Search for the cell housing the specified text and yield its (x, y) center coordinate. 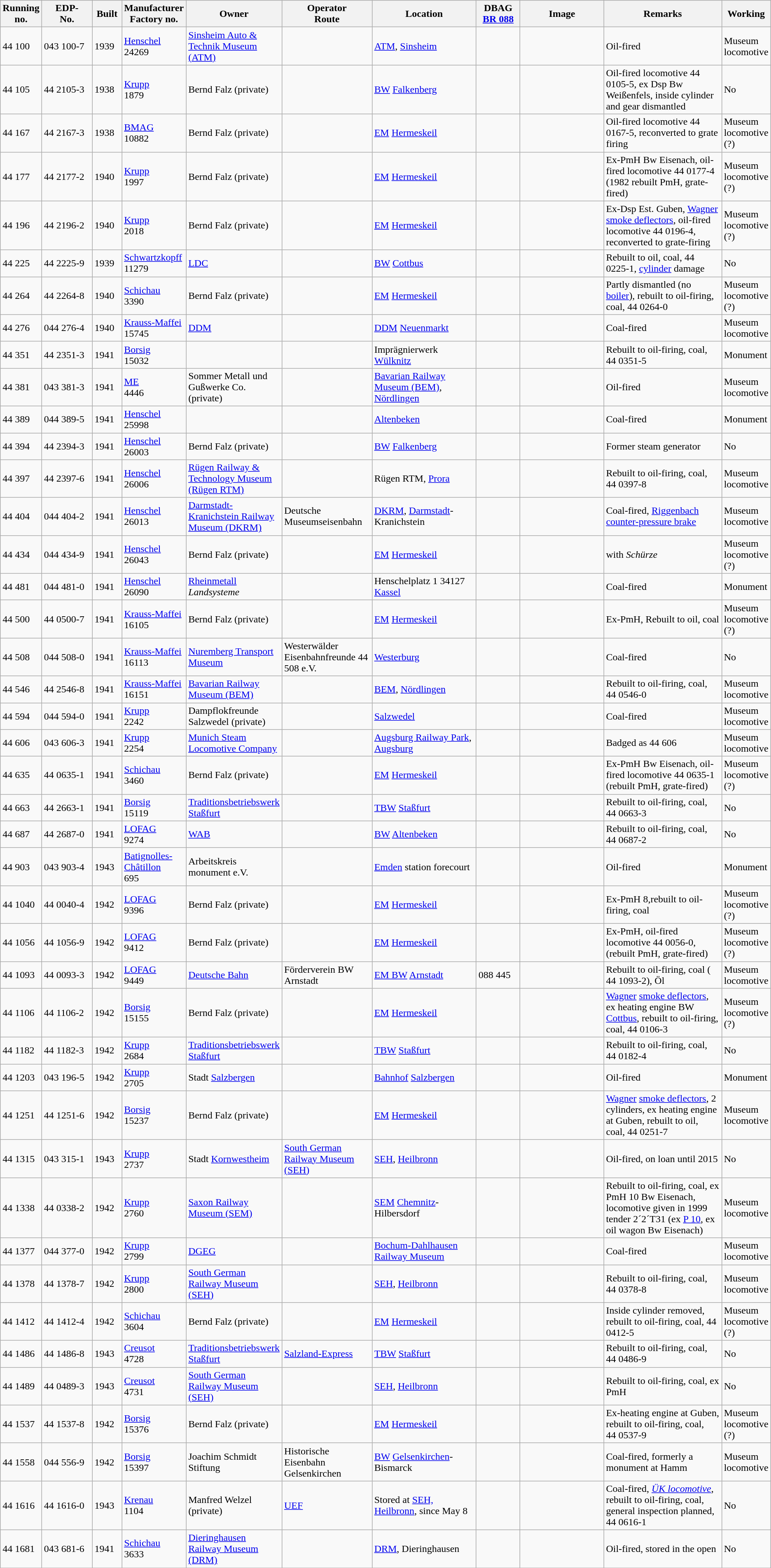
EM BW Arnstadt (424, 975)
Stadt Kornwestheim (234, 1159)
44 2351-3 (67, 355)
44 100 (21, 46)
44 1182-3 (67, 1051)
Rebuilt to oil-firing, coal, 44 0687-2 (663, 834)
Henschelplatz 1 34127 Kassel (424, 587)
Bochum-Dahlhausen Railway Museum (424, 1251)
BEM, Nördlingen (424, 689)
Schichau3390 (154, 296)
Rebuilt to oil-firing, coal, ex PmH 10 Bw Eisenach, locomotive given in 1999 tender 2´2´T31 (ex P 10, ex oil wagon Bw Eisenach) (663, 1208)
Rebuilt to oil-firing, coal, 44 0397-8 (663, 479)
BMAG10882 (154, 133)
044 556-9 (67, 1462)
Former steam generator (663, 446)
EDP-No. (67, 14)
Krupp2254 (154, 743)
44 196 (21, 226)
Remarks (663, 14)
44 2397-6 (67, 479)
44 0338-2 (67, 1208)
44 500 (21, 619)
44 1106-2 (67, 1013)
44 0040-4 (67, 904)
44 1106 (21, 1013)
Krupp1879 (154, 90)
LDC (234, 263)
Darmstadt-Kranichstein Railway Museum (DKRM) (234, 517)
Rebuilt to oil-firing, coal ( 44 1093-2), Öl (663, 975)
Ex-PmH, oil-fired locomotive 44 0056-0, (rebuilt PmH, grate-fired) (663, 942)
Wagner smoke deflectors, ex heating engine BW Cottbus, rebuilt to oil-firing, coal, 44 0106-3 (663, 1013)
Oil-fired, stored in the open (663, 1549)
44 1251 (21, 1116)
Krupp2705 (154, 1078)
44 1412 (21, 1321)
44 1378-7 (67, 1284)
044 276-4 (67, 328)
Borsig15237 (154, 1116)
LOFAG9396 (154, 904)
Henschel25998 (154, 419)
Ex-PmH, Rebuilt to oil, coal (663, 619)
BW Gelsenkirchen-Bismarck (424, 1462)
44 381 (21, 387)
Salzwedel (424, 716)
44 276 (21, 328)
44 177 (21, 176)
Location (424, 14)
043 681-6 (67, 1549)
043 903-4 (67, 867)
Rebuilt to oil-firing, coal, 44 0663-3 (663, 808)
Manfred Welzel (private) (234, 1505)
44 903 (21, 867)
Westerburg (424, 657)
SEM Chemnitz-Hilbersdorf (424, 1208)
Image (562, 14)
44 1251-6 (67, 1116)
DKRM, Darmstadt-Kranichstein (424, 517)
44 1056 (21, 942)
44 434 (21, 555)
44 2546-8 (67, 689)
Creusot4728 (154, 1354)
Krupp1997 (154, 176)
44 2196-2 (67, 226)
Arbeitskreis monument e.V. (234, 867)
44 404 (21, 517)
Oil-fired locomotive 44 0105-5, ex Dsp Bw Weißenfels, inside cylinder and gear dismantled (663, 90)
Krupp2684 (154, 1051)
Krauss-Maffei16105 (154, 619)
Henschel26006 (154, 479)
Altenbeken (424, 419)
Henschel26090 (154, 587)
Wagner smoke deflectors, 2 cylinders, ex heating engine at Guben, rebuilt to oil, coal, 44 0251-7 (663, 1116)
Munich Steam Locomotive Company (234, 743)
Stored at SEH, Heilbronn, since May 8 (424, 1505)
Rebuilt to oil-firing, coal, 44 0486-9 (663, 1354)
44 1489 (21, 1386)
OperatorRoute (327, 14)
Saxon Railway Museum (SEM) (234, 1208)
44 2663-1 (67, 808)
44 1412-4 (67, 1321)
BW Altenbeken (424, 834)
Borsig15397 (154, 1462)
044 377-0 (67, 1251)
DDM (234, 328)
DDM Neuenmarkt (424, 328)
44 2687-0 (67, 834)
044 481-0 (67, 587)
BW Cottbus (424, 263)
DBAGBR 088 (498, 14)
Stadt Salzbergen (234, 1078)
Bavarian Railway Museum (BEM), Nördlingen (424, 387)
Coal-fired, Riggenbach counter-pressure brake (663, 517)
044 594-0 (67, 716)
44 2264-8 (67, 296)
Badged as 44 606 (663, 743)
Schwartzkopff11279 (154, 263)
Rheinmetall Landsysteme (234, 587)
44 1537-8 (67, 1424)
Rebuilt to oil-firing, coal, 44 0182-4 (663, 1051)
Inside cylinder removed, rebuilt to oil-firing, coal, 44 0412-5 (663, 1321)
Coal-fired, formerly a monument at Hamm (663, 1462)
44 1056-9 (67, 942)
44 1338 (21, 1208)
043 606-3 (67, 743)
44 2105-3 (67, 90)
Salzland-Express (327, 1354)
Henschel26003 (154, 446)
44 1093 (21, 975)
044 389-5 (67, 419)
44 0635-1 (67, 775)
Schichau3633 (154, 1549)
44 0500-7 (67, 619)
043 315-1 (67, 1159)
Förderverein BW Arnstadt (327, 975)
Rügen Railway & Technology Museum (Rügen RTM) (234, 479)
44 105 (21, 90)
LOFAG9449 (154, 975)
Henschel24269 (154, 46)
DGEG (234, 1251)
44 2394-3 (67, 446)
44 1315 (21, 1159)
Dieringhausen Railway Museum (DRM) (234, 1549)
44 225 (21, 263)
ManufacturerFactory no. (154, 14)
Ex-PmH 8,rebuilt to oil-firing, coal (663, 904)
WAB (234, 834)
44 2167-3 (67, 133)
44 397 (21, 479)
Deutsche Museumseisenbahn (327, 517)
Krauss-Maffei16113 (154, 657)
44 0489-3 (67, 1386)
Rebuilt to oil, coal, 44 0225-1, cylinder damage (663, 263)
Schichau3604 (154, 1321)
44 167 (21, 133)
Emden station forecourt (424, 867)
44 594 (21, 716)
44 687 (21, 834)
Westerwälder Eisenbahnfreunde 44 508 e.V. (327, 657)
44 351 (21, 355)
Henschel26043 (154, 555)
044 508-0 (67, 657)
44 546 (21, 689)
Rebuilt to oil-firing, coal, 44 0351-5 (663, 355)
Oil-fired locomotive 44 0167-5, reconverted to grate firing (663, 133)
Joachim Schmidt Stiftung (234, 1462)
Historische Eisenbahn Gelsenkirchen (327, 1462)
44 606 (21, 743)
Rebuilt to oil-firing, coal, ex PmH (663, 1386)
44 635 (21, 775)
44 663 (21, 808)
44 2177-2 (67, 176)
Deutsche Bahn (234, 975)
44 1203 (21, 1078)
Krupp2800 (154, 1284)
44 0093-3 (67, 975)
Oil-fired, on loan until 2015 (663, 1159)
44 1486-8 (67, 1354)
44 2225-9 (67, 263)
Krupp2760 (154, 1208)
Sinsheim Auto & Technik Museum (ATM) (234, 46)
Nuremberg Transport Museum (234, 657)
Partly dismantled (no boiler), rebuilt to oil-firing, coal, 44 0264-0 (663, 296)
Ex-PmH Bw Eisenach, oil-fired locomotive 44 0635-1 (rebuilt PmH, grate-fired) (663, 775)
Rügen RTM, Prora (424, 479)
Bavarian Railway Museum (BEM) (234, 689)
44 1537 (21, 1424)
ATM, Sinsheim (424, 46)
Batignolles-Châtillon695 (154, 867)
UEF (327, 1505)
44 1040 (21, 904)
Borsig15376 (154, 1424)
Built (107, 14)
Dampflokfreunde Salzwedel (private) (234, 716)
44 1616 (21, 1505)
Bahnhof Salzbergen (424, 1078)
Schichau3460 (154, 775)
Ex-Dsp Est. Guben, Wagner smoke deflectors, oil-fired locomotive 44 0196-4, reconverted to grate-firing (663, 226)
Rebuilt to oil-firing, coal, 44 0546-0 (663, 689)
44 264 (21, 296)
44 1182 (21, 1051)
Creusot4731 (154, 1386)
44 1616-0 (67, 1505)
LOFAG9412 (154, 942)
LOFAG9274 (154, 834)
44 508 (21, 657)
44 1681 (21, 1549)
Borsig15155 (154, 1013)
044 434-9 (67, 555)
Sommer Metall und Gußwerke Co. (private) (234, 387)
Borsig15119 (154, 808)
043 100-7 (67, 46)
Krupp2799 (154, 1251)
Krupp2737 (154, 1159)
Runningno. (21, 14)
043 196-5 (67, 1078)
44 389 (21, 419)
Krupp2018 (154, 226)
Augsburg Railway Park, Augsburg (424, 743)
ME4446 (154, 387)
Rebuilt to oil-firing, coal, 44 0378-8 (663, 1284)
043 381-3 (67, 387)
044 404-2 (67, 517)
Owner (234, 14)
Ex-PmH Bw Eisenach, oil-fired locomotive 44 0177-4 (1982 rebuilt PmH, grate-fired) (663, 176)
44 1558 (21, 1462)
Krauss-Maffei15745 (154, 328)
Krauss-Maffei16151 (154, 689)
Borsig15032 (154, 355)
Coal-fired, ÜK locomotive, rebuilt to oil-firing, coal, general inspection planned, 44 0616-1 (663, 1505)
44 481 (21, 587)
Krenau1104 (154, 1505)
44 1486 (21, 1354)
44 1378 (21, 1284)
Imprägnierwerk Wülknitz (424, 355)
DRM, Dieringhausen (424, 1549)
088 445 (498, 975)
44 394 (21, 446)
44 1377 (21, 1251)
Ex-heating engine at Guben, rebuilt to oil-firing, coal, 44 0537-9 (663, 1424)
Henschel26013 (154, 517)
with Schürze (663, 555)
Krupp2242 (154, 716)
Working (746, 14)
